For the text-containing cell, return its midpoint in (x, y) coordinate format. 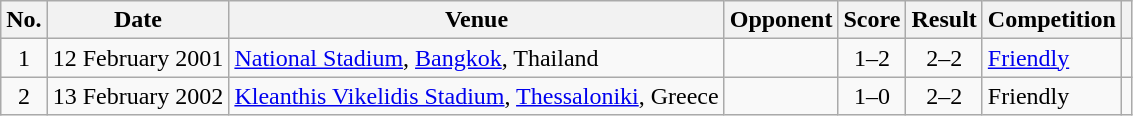
1 (24, 58)
2 (24, 96)
13 February 2002 (138, 96)
1–0 (872, 96)
Date (138, 20)
Venue (476, 20)
12 February 2001 (138, 58)
No. (24, 20)
National Stadium, Bangkok, Thailand (476, 58)
1–2 (872, 58)
Score (872, 20)
Opponent (781, 20)
Kleanthis Vikelidis Stadium, Thessaloniki, Greece (476, 96)
Result (944, 20)
Competition (1052, 20)
